From the cell containing the given text, extract its center point as [x, y] coordinate. 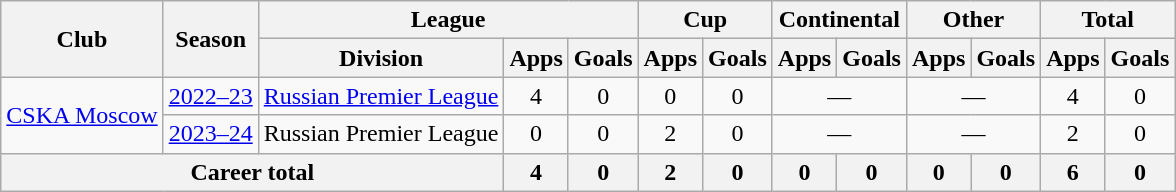
Club [82, 39]
Continental [839, 20]
CSKA Moscow [82, 115]
2023–24 [210, 134]
Cup [705, 20]
Other [973, 20]
Career total [252, 172]
Total [1108, 20]
Division [381, 58]
6 [1073, 172]
League [448, 20]
2022–23 [210, 96]
Season [210, 39]
